Find where the given text appears and provide that cell's center as (X, Y) coordinate. 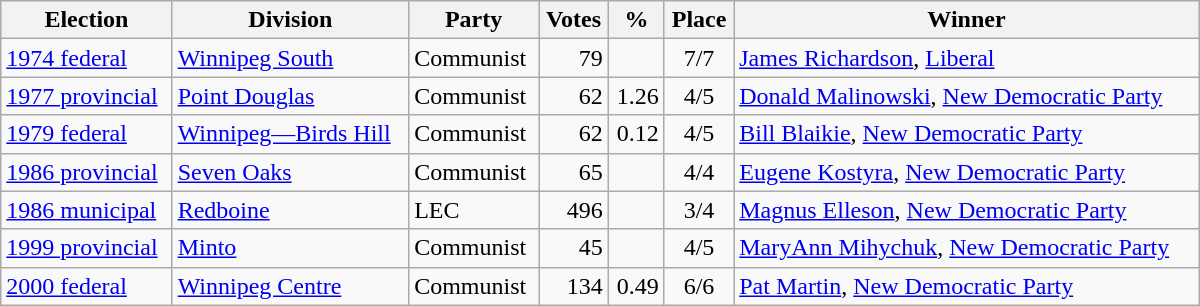
1977 provincial (86, 96)
2000 federal (86, 286)
Place (698, 20)
6/6 (698, 286)
Winner (967, 20)
Donald Malinowski, New Democratic Party (967, 96)
LEC (474, 210)
4/4 (698, 172)
Point Douglas (290, 96)
1986 municipal (86, 210)
0.12 (636, 134)
Redboine (290, 210)
Division (290, 20)
Bill Blaikie, New Democratic Party (967, 134)
134 (574, 286)
1986 provincial (86, 172)
45 (574, 248)
Winnipeg—Birds Hill (290, 134)
Winnipeg South (290, 58)
Winnipeg Centre (290, 286)
1999 provincial (86, 248)
Seven Oaks (290, 172)
Election (86, 20)
79 (574, 58)
0.49 (636, 286)
James Richardson, Liberal (967, 58)
1979 federal (86, 134)
1974 federal (86, 58)
% (636, 20)
Party (474, 20)
MaryAnn Mihychuk, New Democratic Party (967, 248)
3/4 (698, 210)
Magnus Elleson, New Democratic Party (967, 210)
496 (574, 210)
Votes (574, 20)
Eugene Kostyra, New Democratic Party (967, 172)
65 (574, 172)
1.26 (636, 96)
7/7 (698, 58)
Pat Martin, New Democratic Party (967, 286)
Minto (290, 248)
